Locate the cell with the specified text and output its [x, y] center coordinate. 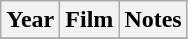
Notes [153, 20]
Year [30, 20]
Film [90, 20]
